Identify which cell holds the provided text, then report its [X, Y] central coordinate. 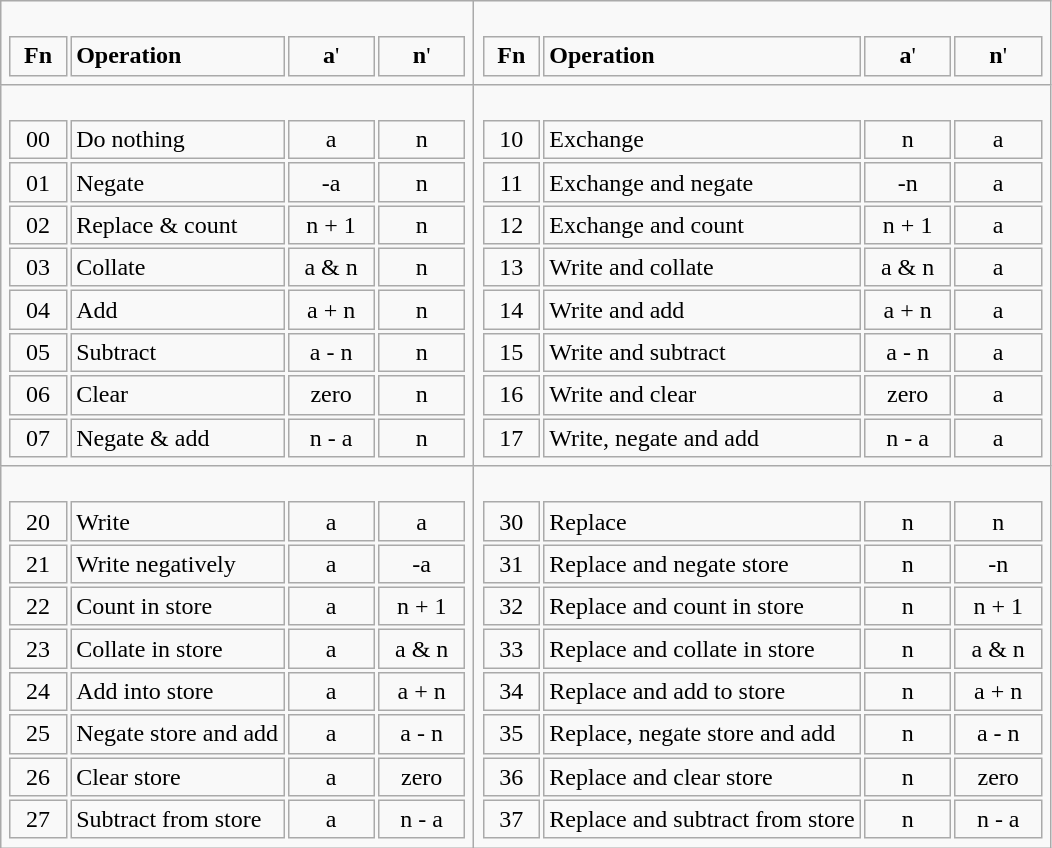
Replace and negate store [702, 564]
15 [512, 353]
Negate & add [177, 438]
04 [38, 310]
Collate [177, 268]
07 [38, 438]
37 [512, 819]
22 [38, 607]
00 [38, 140]
Write and add [702, 310]
Replace, negate store and add [702, 734]
Add into store [177, 692]
Replace and clear store [702, 777]
Write and clear [702, 395]
03 [38, 268]
23 [38, 649]
Write negatively [177, 564]
Exchange and count [702, 225]
36 [512, 777]
Negate [177, 182]
05 [38, 353]
21 [38, 564]
34 [512, 692]
32 [512, 607]
14 [512, 310]
Write and collate [702, 268]
30 [512, 521]
26 [38, 777]
Replace and count in store [702, 607]
Add [177, 310]
35 [512, 734]
Count in store [177, 607]
Replace and subtract from store [702, 819]
11 [512, 182]
Negate store and add [177, 734]
06 [38, 395]
01 [38, 182]
Write and subtract [702, 353]
Clear [177, 395]
20 [38, 521]
27 [38, 819]
Do nothing [177, 140]
Replace [702, 521]
17 [512, 438]
33 [512, 649]
25 [38, 734]
Write, negate and add [702, 438]
Clear store [177, 777]
Collate in store [177, 649]
12 [512, 225]
Subtract [177, 353]
Exchange [702, 140]
Replace and collate in store [702, 649]
13 [512, 268]
16 [512, 395]
31 [512, 564]
10 [512, 140]
Subtract from store [177, 819]
24 [38, 692]
Exchange and negate [702, 182]
Replace & count [177, 225]
Replace and add to store [702, 692]
02 [38, 225]
Write [177, 521]
